Locate the cell with the specified text and output its [X, Y] center coordinate. 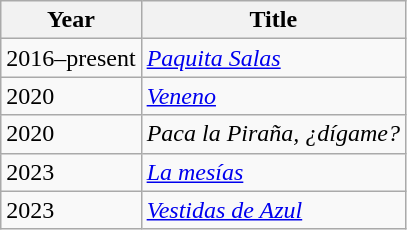
Veneno [273, 96]
Year [71, 20]
Title [273, 20]
La mesías [273, 172]
Paca la Piraña, ¿dígame? [273, 134]
Vestidas de Azul [273, 210]
Paquita Salas [273, 58]
2016–present [71, 58]
